Scan for the cell matching the given text and deliver its [X, Y] coordinate at center. 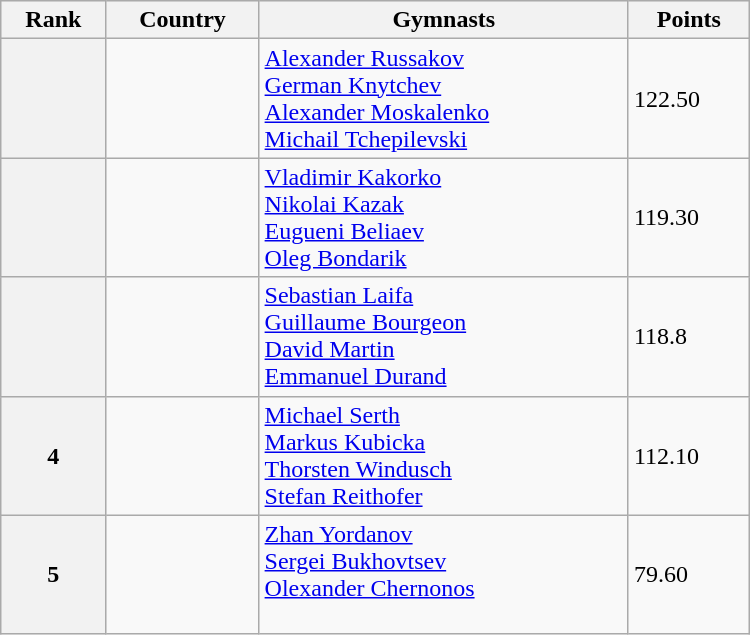
Gymnasts [444, 20]
Points [688, 20]
Zhan Yordanov Sergei Bukhovtsev Olexander Chernonos [444, 574]
119.30 [688, 218]
79.60 [688, 574]
Rank [54, 20]
112.10 [688, 456]
122.50 [688, 98]
Michael Serth Markus Kubicka Thorsten Windusch Stefan Reithofer [444, 456]
5 [54, 574]
4 [54, 456]
118.8 [688, 336]
Alexander Russakov German Knytchev Alexander Moskalenko Michail Tchepilevski [444, 98]
Country [182, 20]
Sebastian Laifa Guillaume Bourgeon David Martin Emmanuel Durand [444, 336]
Vladimir Kakorko Nikolai Kazak Eugueni Beliaev Oleg Bondarik [444, 218]
